Pinpoint the cell where the given text exists, returning its (x, y) midpoint coordinate. 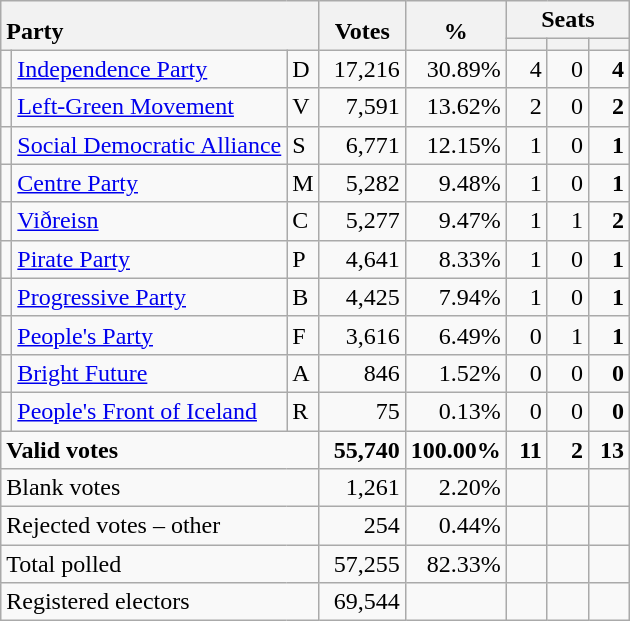
R (303, 411)
F (303, 335)
Seats (568, 20)
S (303, 145)
Progressive Party (150, 297)
Total polled (160, 564)
6.49% (456, 335)
1.52% (456, 373)
Pirate Party (150, 259)
1,261 (362, 488)
100.00% (456, 449)
55,740 (362, 449)
B (303, 297)
846 (362, 373)
Votes (362, 26)
12.15% (456, 145)
13.62% (456, 107)
11 (526, 449)
3,616 (362, 335)
People's Front of Iceland (150, 411)
5,282 (362, 183)
C (303, 221)
0.13% (456, 411)
7.94% (456, 297)
People's Party (150, 335)
82.33% (456, 564)
7,591 (362, 107)
Valid votes (160, 449)
4,641 (362, 259)
17,216 (362, 69)
D (303, 69)
Bright Future (150, 373)
Independence Party (150, 69)
9.48% (456, 183)
6,771 (362, 145)
8.33% (456, 259)
A (303, 373)
Left-Green Movement (150, 107)
M (303, 183)
9.47% (456, 221)
69,544 (362, 602)
13 (608, 449)
0.44% (456, 526)
75 (362, 411)
Viðreisn (150, 221)
Centre Party (150, 183)
Registered electors (160, 602)
30.89% (456, 69)
Party (160, 26)
Rejected votes – other (160, 526)
V (303, 107)
57,255 (362, 564)
254 (362, 526)
5,277 (362, 221)
Blank votes (160, 488)
Social Democratic Alliance (150, 145)
% (456, 26)
P (303, 259)
4,425 (362, 297)
2.20% (456, 488)
